Search for the cell housing the specified text and yield its (X, Y) center coordinate. 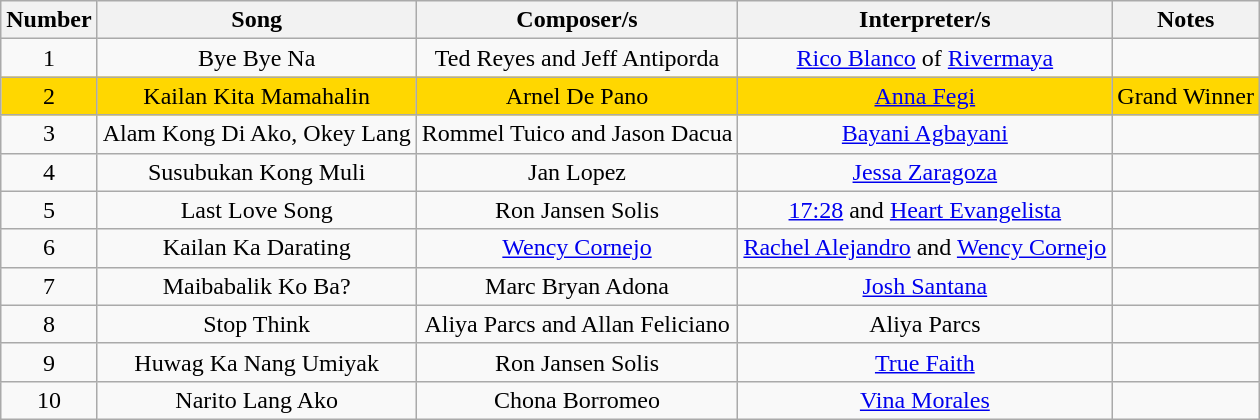
1 (49, 58)
Rommel Tuico and Jason Dacua (577, 134)
Last Love Song (256, 210)
Marc Bryan Adona (577, 286)
Narito Lang Ako (256, 400)
Rachel Alejandro and Wency Cornejo (925, 248)
Song (256, 20)
Kailan Kita Mamahalin (256, 96)
Chona Borromeo (577, 400)
Kailan Ka Darating (256, 248)
Arnel De Pano (577, 96)
Grand Winner (1186, 96)
Ted Reyes and Jeff Antiporda (577, 58)
2 (49, 96)
5 (49, 210)
8 (49, 324)
Jessa Zaragoza (925, 172)
Susubukan Kong Muli (256, 172)
Jan Lopez (577, 172)
Wency Cornejo (577, 248)
Interpreter/s (925, 20)
True Faith (925, 362)
10 (49, 400)
Notes (1186, 20)
Josh Santana (925, 286)
Bayani Agbayani (925, 134)
Aliya Parcs and Allan Feliciano (577, 324)
Huwag Ka Nang Umiyak (256, 362)
Maibabalik Ko Ba? (256, 286)
Vina Morales (925, 400)
Aliya Parcs (925, 324)
Stop Think (256, 324)
9 (49, 362)
Composer/s (577, 20)
Alam Kong Di Ako, Okey Lang (256, 134)
Bye Bye Na (256, 58)
3 (49, 134)
Number (49, 20)
17:28 and Heart Evangelista (925, 210)
6 (49, 248)
7 (49, 286)
Anna Fegi (925, 96)
Rico Blanco of Rivermaya (925, 58)
4 (49, 172)
